Search for the cell housing the specified text and yield its [X, Y] center coordinate. 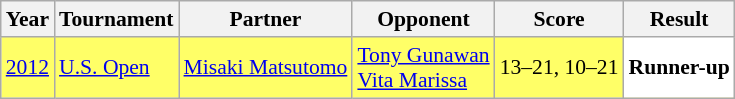
Tony Gunawan Vita Marissa [423, 68]
2012 [28, 68]
Runner-up [680, 68]
Result [680, 19]
Misaki Matsutomo [266, 68]
13–21, 10–21 [560, 68]
Year [28, 19]
Tournament [116, 19]
Opponent [423, 19]
Score [560, 19]
U.S. Open [116, 68]
Partner [266, 19]
